Return (x, y) of the center of cell containing provided text 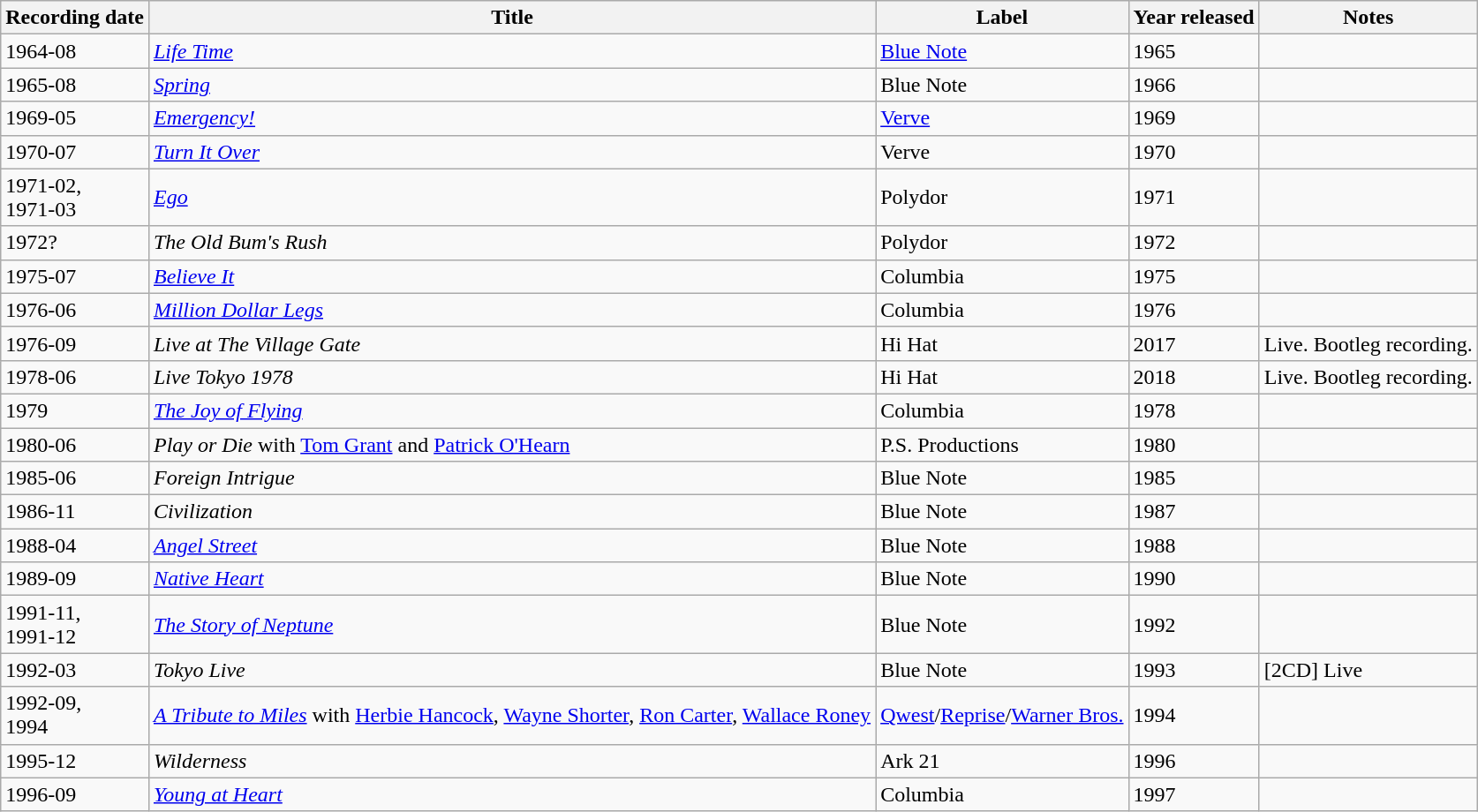
1969 (1194, 118)
2017 (1194, 343)
1992-09, 1994 (75, 715)
1992 (1194, 625)
Notes (1369, 18)
Turn It Over (512, 152)
1971-02, 1971-03 (75, 198)
1978 (1194, 410)
Civilization (512, 512)
1985 (1194, 478)
1997 (1194, 794)
1979 (75, 410)
Foreign Intrigue (512, 478)
Qwest/Reprise/Warner Bros. (1002, 715)
1988 (1194, 545)
Young at Heart (512, 794)
Wilderness (512, 761)
Million Dollar Legs (512, 310)
1978-06 (75, 377)
Tokyo Live (512, 670)
2018 (1194, 377)
1969-05 (75, 118)
1976-09 (75, 343)
1964-08 (75, 51)
1996 (1194, 761)
1987 (1194, 512)
Ego (512, 198)
1994 (1194, 715)
1980-06 (75, 444)
Title (512, 18)
Angel Street (512, 545)
[2CD] Live (1369, 670)
1975 (1194, 276)
1996-09 (75, 794)
1965 (1194, 51)
1970 (1194, 152)
1972 (1194, 243)
Live at The Village Gate (512, 343)
1993 (1194, 670)
Life Time (512, 51)
Spring (512, 85)
1990 (1194, 579)
1971 (1194, 198)
P.S. Productions (1002, 444)
1995-12 (75, 761)
Recording date (75, 18)
1976 (1194, 310)
1966 (1194, 85)
1980 (1194, 444)
The Story of Neptune (512, 625)
1989-09 (75, 579)
Native Heart (512, 579)
A Tribute to Miles with Herbie Hancock, Wayne Shorter, Ron Carter, Wallace Roney (512, 715)
1975-07 (75, 276)
1985-06 (75, 478)
1965-08 (75, 85)
1970-07 (75, 152)
1988-04 (75, 545)
Emergency! (512, 118)
1991-11, 1991-12 (75, 625)
Ark 21 (1002, 761)
The Joy of Flying (512, 410)
1972? (75, 243)
Believe It (512, 276)
Play or Die with Tom Grant and Patrick O'Hearn (512, 444)
1986-11 (75, 512)
1992-03 (75, 670)
Live Tokyo 1978 (512, 377)
1976-06 (75, 310)
The Old Bum's Rush (512, 243)
Label (1002, 18)
Year released (1194, 18)
